Output the [X, Y] coordinate of the center of the cell containing the given text.  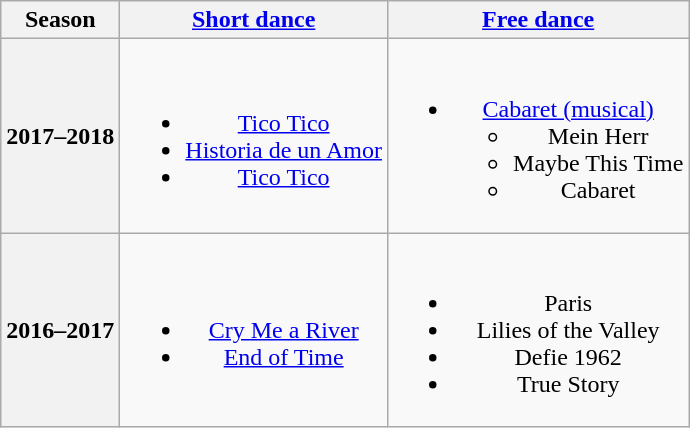
Cabaret (musical) Mein HerrMaybe This TimeCabaret [538, 136]
2016–2017 [60, 330]
2017–2018 [60, 136]
Free dance [538, 20]
Cry Me a River End of Time [254, 330]
Short dance [254, 20]
Tico Tico Historia de un Amor Tico Tico [254, 136]
Paris Lilies of the Valley Defie 1962 True Story [538, 330]
Season [60, 20]
